Scan for the cell matching the given text and deliver its (x, y) coordinate at center. 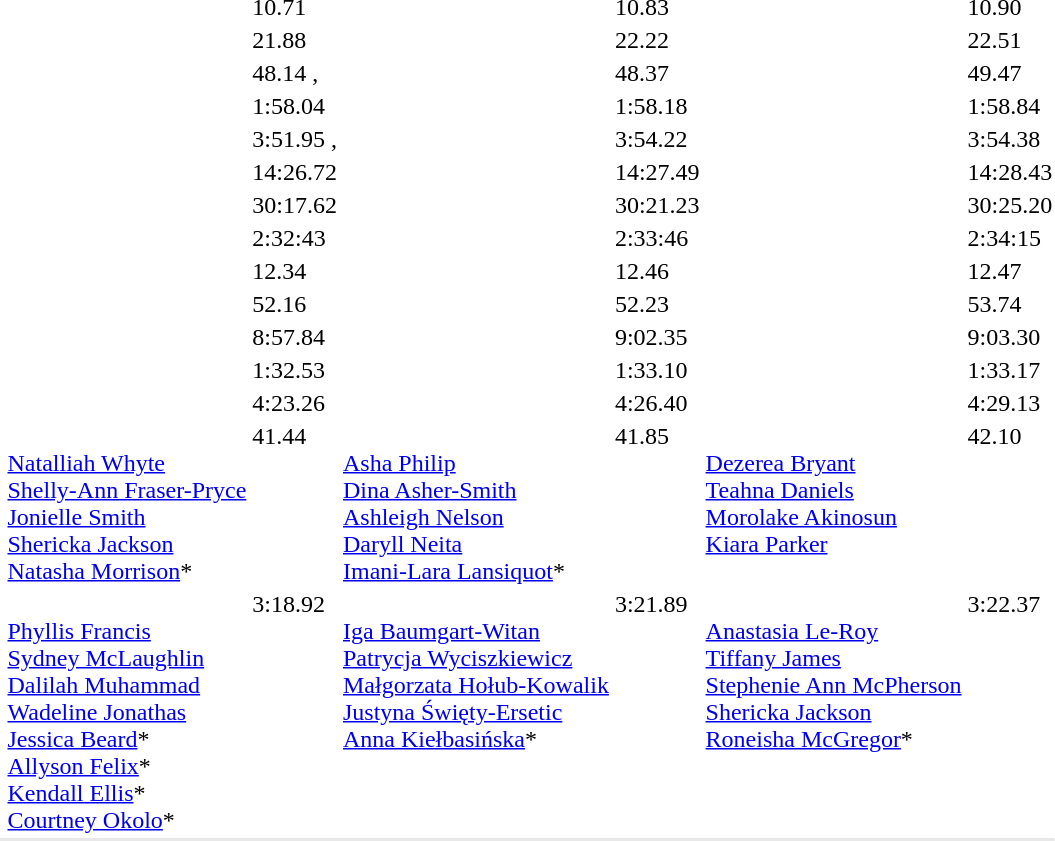
Natalliah WhyteShelly-Ann Fraser-PryceJonielle SmithShericka JacksonNatasha Morrison* (127, 504)
4:23.26 (295, 403)
1:58.84 (1010, 106)
8:57.84 (295, 337)
52.16 (295, 304)
21.88 (295, 40)
12.46 (657, 271)
49.47 (1010, 73)
3:22.37 (1010, 712)
9:03.30 (1010, 337)
3:18.92 (295, 712)
2:34:15 (1010, 238)
9:02.35 (657, 337)
3:54.38 (1010, 139)
Asha PhilipDina Asher-SmithAshleigh NelsonDaryll NeitaImani-Lara Lansiquot* (476, 504)
1:32.53 (295, 370)
2:32:43 (295, 238)
3:54.22 (657, 139)
1:33.17 (1010, 370)
4:29.13 (1010, 403)
52.23 (657, 304)
1:33.10 (657, 370)
14:26.72 (295, 172)
3:51.95 , (295, 139)
41.85 (657, 504)
30:17.62 (295, 205)
48.14 , (295, 73)
1:58.18 (657, 106)
53.74 (1010, 304)
42.10 (1010, 504)
3:21.89 (657, 712)
14:28.43 (1010, 172)
Phyllis FrancisSydney McLaughlinDalilah MuhammadWadeline JonathasJessica Beard*Allyson Felix*Kendall Ellis*Courtney Okolo* (127, 712)
30:25.20 (1010, 205)
14:27.49 (657, 172)
41.44 (295, 504)
12.47 (1010, 271)
Iga Baumgart-WitanPatrycja WyciszkiewiczMałgorzata Hołub-KowalikJustyna Święty-ErseticAnna Kiełbasińska* (476, 712)
Anastasia Le-RoyTiffany JamesStephenie Ann McPhersonShericka JacksonRoneisha McGregor* (834, 712)
22.22 (657, 40)
22.51 (1010, 40)
12.34 (295, 271)
1:58.04 (295, 106)
48.37 (657, 73)
30:21.23 (657, 205)
Dezerea BryantTeahna DanielsMorolake AkinosunKiara Parker (834, 504)
2:33:46 (657, 238)
4:26.40 (657, 403)
